Determine the [X, Y] coordinate at the center of the cell enclosing the given text.  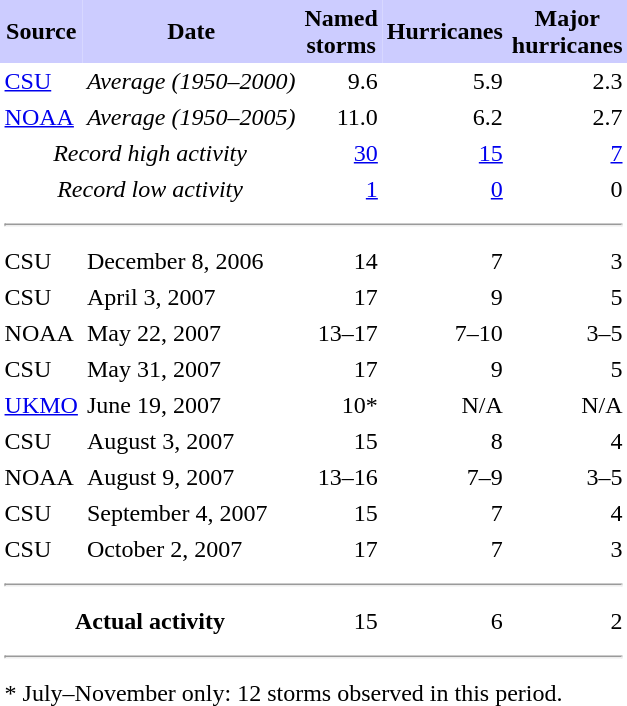
June 19, 2007 [191, 405]
6.2 [444, 117]
Record low activity [150, 189]
Date [191, 32]
2.7 [567, 117]
1 [341, 189]
August 3, 2007 [191, 441]
April 3, 2007 [191, 297]
May 31, 2007 [191, 369]
13–16 [341, 477]
Majorhurricanes [567, 32]
September 4, 2007 [191, 513]
Hurricanes [444, 32]
10* [341, 405]
Record high activity [150, 153]
Namedstorms [341, 32]
9.6 [341, 81]
Average (1950–2005) [191, 117]
2 [567, 621]
Source [41, 32]
2.3 [567, 81]
30 [341, 153]
5.9 [444, 81]
Average (1950–2000) [191, 81]
11.0 [341, 117]
December 8, 2006 [191, 261]
Actual activity [150, 621]
UKMO [41, 405]
August 9, 2007 [191, 477]
7–10 [444, 333]
7–9 [444, 477]
14 [341, 261]
8 [444, 441]
May 22, 2007 [191, 333]
6 [444, 621]
13–17 [341, 333]
October 2, 2007 [191, 549]
